Output the (X, Y) coordinate of the center of the cell containing the given text.  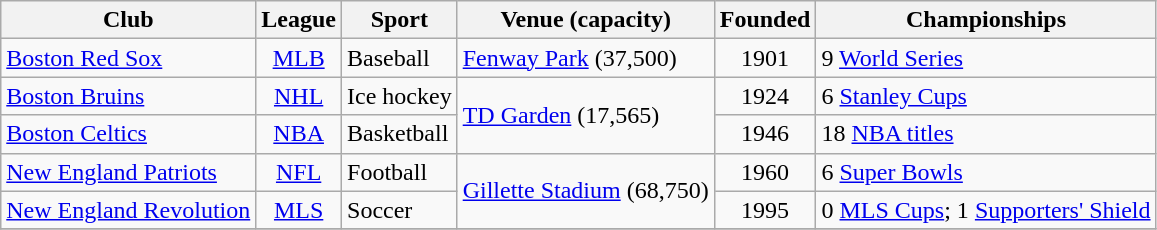
1924 (765, 96)
9 World Series (986, 58)
League (299, 20)
Boston Bruins (128, 96)
Boston Celtics (128, 134)
NBA (299, 134)
New England Revolution (128, 210)
Baseball (400, 58)
Gillette Stadium (68,750) (586, 191)
NHL (299, 96)
1946 (765, 134)
6 Super Bowls (986, 172)
NFL (299, 172)
Boston Red Sox (128, 58)
1995 (765, 210)
1901 (765, 58)
18 NBA titles (986, 134)
Fenway Park (37,500) (586, 58)
MLS (299, 210)
Club (128, 20)
TD Garden (17,565) (586, 115)
Sport (400, 20)
Venue (capacity) (586, 20)
Football (400, 172)
1960 (765, 172)
0 MLS Cups; 1 Supporters' Shield (986, 210)
Ice hockey (400, 96)
6 Stanley Cups (986, 96)
Basketball (400, 134)
MLB (299, 58)
New England Patriots (128, 172)
Founded (765, 20)
Soccer (400, 210)
Championships (986, 20)
